Return the (x, y) coordinate for the center point of the cell that contains the specified text.  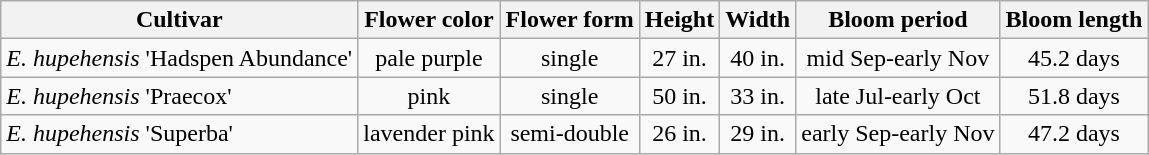
Flower color (429, 20)
Height (679, 20)
27 in. (679, 58)
50 in. (679, 96)
E. hupehensis 'Superba' (180, 134)
26 in. (679, 134)
E. hupehensis 'Hadspen Abundance' (180, 58)
Flower form (570, 20)
47.2 days (1074, 134)
Width (758, 20)
45.2 days (1074, 58)
semi-double (570, 134)
33 in. (758, 96)
29 in. (758, 134)
mid Sep-early Nov (898, 58)
lavender pink (429, 134)
40 in. (758, 58)
Bloom period (898, 20)
Bloom length (1074, 20)
Cultivar (180, 20)
late Jul-early Oct (898, 96)
pink (429, 96)
51.8 days (1074, 96)
early Sep-early Nov (898, 134)
pale purple (429, 58)
E. hupehensis 'Praecox' (180, 96)
